Return [x, y] of the center of cell containing provided text 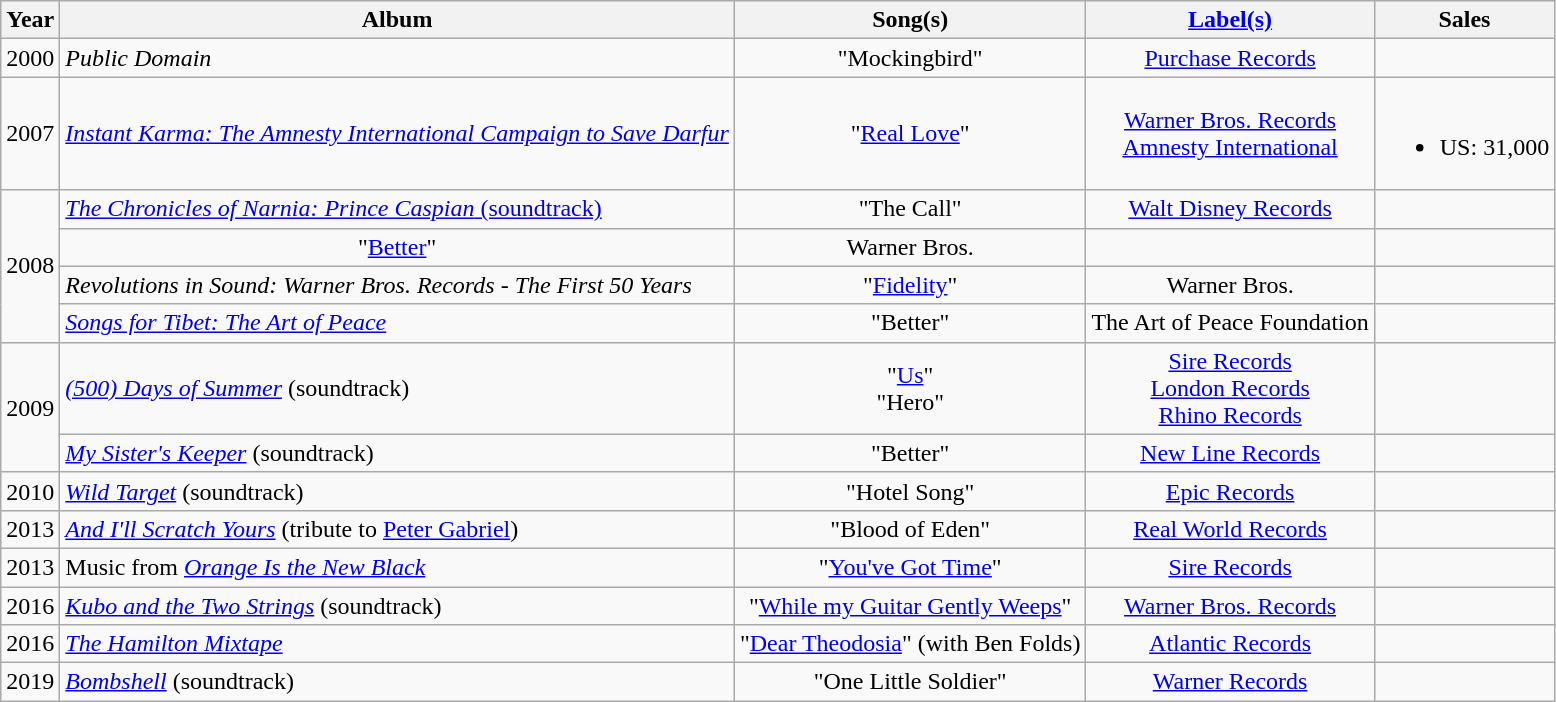
Wild Target (soundtrack) [398, 491]
Song(s) [910, 20]
Warner Records [1230, 682]
The Chronicles of Narnia: Prince Caspian (soundtrack) [398, 209]
"Us""Hero" [910, 388]
"Mockingbird" [910, 58]
2008 [30, 266]
2007 [30, 134]
"Dear Theodosia" (with Ben Folds) [910, 644]
Album [398, 20]
"Blood of Eden" [910, 529]
Instant Karma: The Amnesty International Campaign to Save Darfur [398, 134]
The Art of Peace Foundation [1230, 323]
Bombshell (soundtrack) [398, 682]
The Hamilton Mixtape [398, 644]
Songs for Tibet: The Art of Peace [398, 323]
"Real Love" [910, 134]
And I'll Scratch Yours (tribute to Peter Gabriel) [398, 529]
New Line Records [1230, 453]
2009 [30, 407]
Real World Records [1230, 529]
2000 [30, 58]
(500) Days of Summer (soundtrack) [398, 388]
Label(s) [1230, 20]
Music from Orange Is the New Black [398, 567]
Atlantic Records [1230, 644]
Revolutions in Sound: Warner Bros. Records - The First 50 Years [398, 285]
2019 [30, 682]
Warner Bros. RecordsAmnesty International [1230, 134]
"Fidelity" [910, 285]
Sales [1464, 20]
"Hotel Song" [910, 491]
Warner Bros. Records [1230, 605]
2010 [30, 491]
My Sister's Keeper (soundtrack) [398, 453]
US: 31,000 [1464, 134]
Epic Records [1230, 491]
Kubo and the Two Strings (soundtrack) [398, 605]
"One Little Soldier" [910, 682]
Year [30, 20]
"While my Guitar Gently Weeps" [910, 605]
"You've Got Time" [910, 567]
"The Call" [910, 209]
Purchase Records [1230, 58]
Public Domain [398, 58]
Walt Disney Records [1230, 209]
Sire Records [1230, 567]
Sire RecordsLondon RecordsRhino Records [1230, 388]
